Provide the (x, y) coordinate of the cell's center where the given text is located.  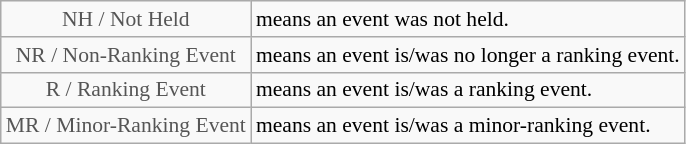
R / Ranking Event (126, 90)
means an event is/was a minor-ranking event. (468, 126)
MR / Minor-Ranking Event (126, 126)
NH / Not Held (126, 19)
means an event is/was a ranking event. (468, 90)
NR / Non-Ranking Event (126, 55)
means an event is/was no longer a ranking event. (468, 55)
means an event was not held. (468, 19)
